Determine the [x, y] coordinate at the center of the cell enclosing the given text.  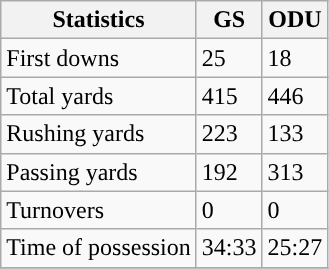
25:27 [295, 248]
25 [229, 58]
446 [295, 96]
18 [295, 58]
Rushing yards [99, 134]
GS [229, 20]
192 [229, 172]
Turnovers [99, 210]
133 [295, 134]
313 [295, 172]
First downs [99, 58]
Total yards [99, 96]
415 [229, 96]
223 [229, 134]
Statistics [99, 20]
Time of possession [99, 248]
34:33 [229, 248]
Passing yards [99, 172]
ODU [295, 20]
